Extract the [x, y] coordinate from the center of the cell holding the provided text.  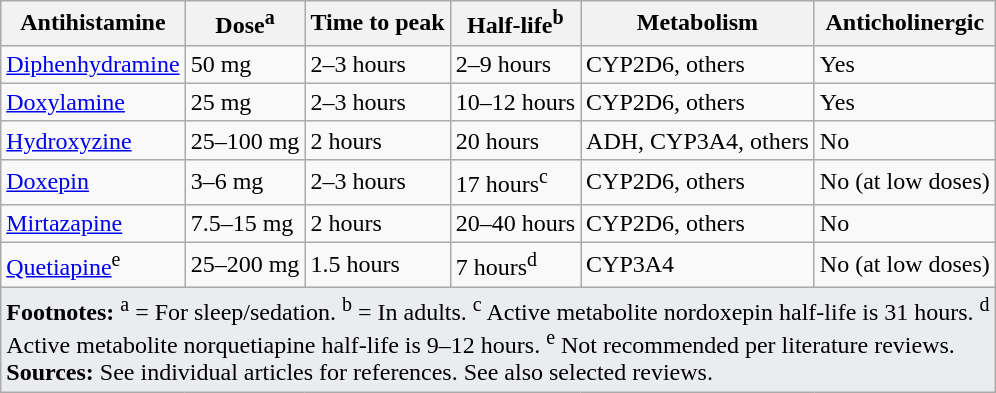
Doxylamine [93, 102]
Antihistamine [93, 24]
Quetiapinee [93, 264]
7.5–15 mg [245, 223]
Anticholinergic [904, 24]
Time to peak [378, 24]
Doxepin [93, 182]
25–100 mg [245, 140]
1.5 hours [378, 264]
2–9 hours [515, 64]
20 hours [515, 140]
Hydroxyzine [93, 140]
ADH, CYP3A4, others [698, 140]
Half-lifeb [515, 24]
17 hoursc [515, 182]
CYP3A4 [698, 264]
Metabolism [698, 24]
Mirtazapine [93, 223]
25 mg [245, 102]
10–12 hours [515, 102]
20–40 hours [515, 223]
25–200 mg [245, 264]
Diphenhydramine [93, 64]
Dosea [245, 24]
7 hoursd [515, 264]
50 mg [245, 64]
3–6 mg [245, 182]
